Identify which cell holds the provided text, then report its (X, Y) central coordinate. 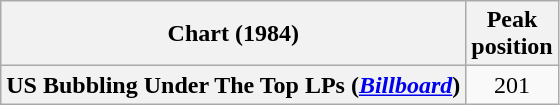
Chart (1984) (234, 34)
US Bubbling Under The Top LPs (Billboard) (234, 85)
Peakposition (512, 34)
201 (512, 85)
